Return (x, y) of the center of cell containing provided text 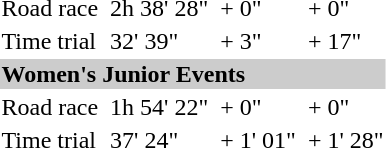
+ 3" (258, 41)
Time trial (50, 41)
+ 17" (346, 41)
Road race (50, 107)
32' 39" (160, 41)
Women's Junior Events (192, 74)
1h 54' 22" (160, 107)
